Search for the cell housing the specified text and yield its (x, y) center coordinate. 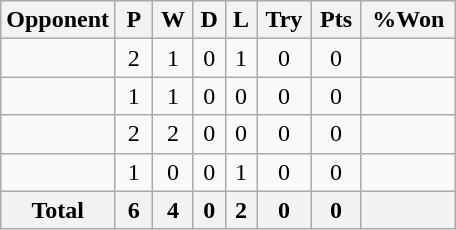
P (134, 20)
Try (284, 20)
6 (134, 210)
Opponent (58, 20)
W (173, 20)
%Won (408, 20)
4 (173, 210)
D (210, 20)
Total (58, 210)
Pts (336, 20)
L (242, 20)
